Locate the cell with the specified text and output its [X, Y] center coordinate. 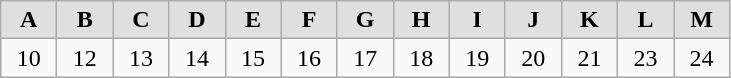
17 [365, 58]
12 [85, 58]
19 [477, 58]
I [477, 20]
K [589, 20]
23 [645, 58]
J [533, 20]
10 [29, 58]
21 [589, 58]
A [29, 20]
16 [309, 58]
24 [702, 58]
F [309, 20]
14 [197, 58]
D [197, 20]
B [85, 20]
H [421, 20]
G [365, 20]
C [141, 20]
20 [533, 58]
L [645, 20]
13 [141, 58]
M [702, 20]
18 [421, 58]
15 [253, 58]
E [253, 20]
